Determine the (x, y) coordinate at the center of the cell enclosing the given text.  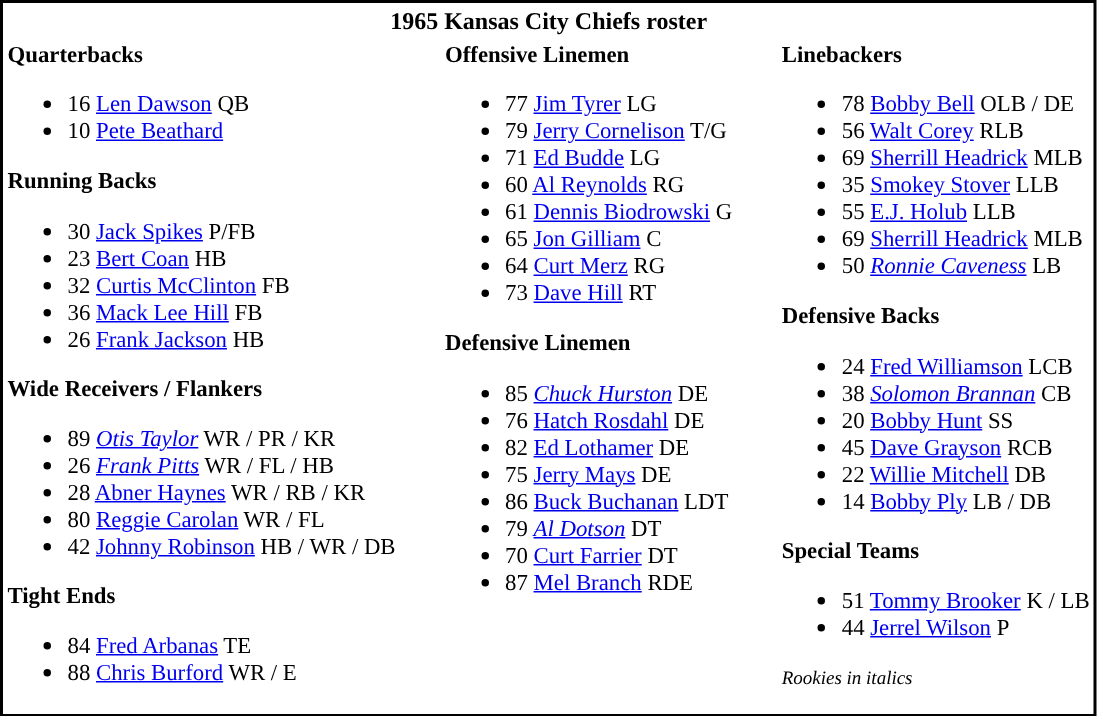
1965 Kansas City Chiefs roster (548, 21)
